From the cell containing the given text, extract its center point as [X, Y] coordinate. 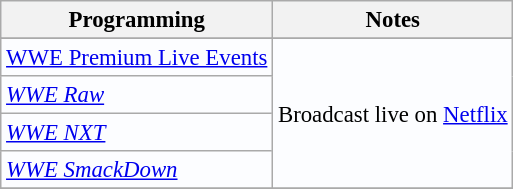
Notes [393, 20]
WWE NXT [137, 133]
Broadcast live on Netflix [393, 114]
WWE Raw [137, 95]
WWE Premium Live Events [137, 58]
WWE SmackDown [137, 170]
Programming [137, 20]
